Return [x, y] of the center of cell containing provided text 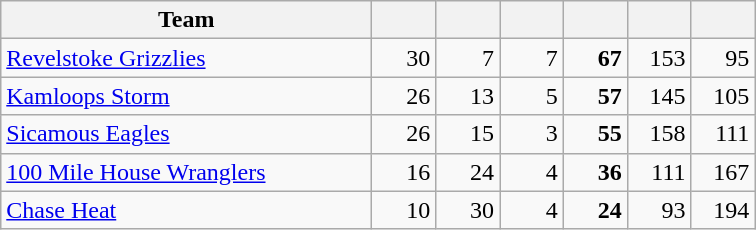
167 [723, 172]
16 [404, 172]
10 [404, 210]
194 [723, 210]
Sicamous Eagles [186, 134]
93 [659, 210]
57 [595, 96]
Kamloops Storm [186, 96]
67 [595, 58]
153 [659, 58]
36 [595, 172]
Chase Heat [186, 210]
Revelstoke Grizzlies [186, 58]
55 [595, 134]
145 [659, 96]
158 [659, 134]
3 [532, 134]
100 Mile House Wranglers [186, 172]
13 [468, 96]
15 [468, 134]
Team [186, 20]
105 [723, 96]
5 [532, 96]
95 [723, 58]
